Pinpoint the cell where the given text exists, returning its (x, y) midpoint coordinate. 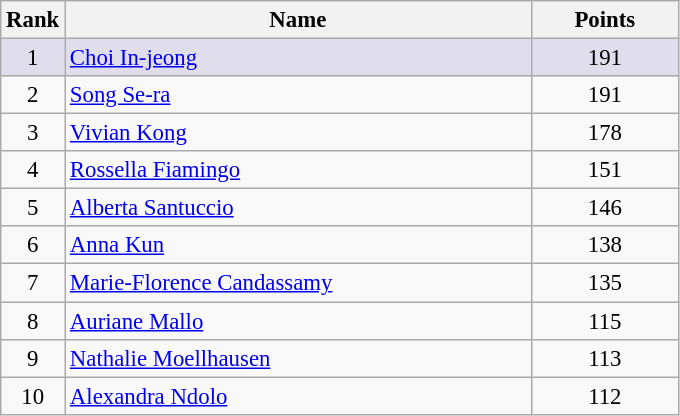
Nathalie Moellhausen (298, 358)
Points (604, 20)
135 (604, 283)
112 (604, 396)
115 (604, 321)
Auriane Mallo (298, 321)
Vivian Kong (298, 133)
Name (298, 20)
8 (33, 321)
9 (33, 358)
7 (33, 283)
138 (604, 245)
Rossella Fiamingo (298, 170)
4 (33, 170)
2 (33, 95)
10 (33, 396)
113 (604, 358)
Alexandra Ndolo (298, 396)
178 (604, 133)
1 (33, 58)
Song Se-ra (298, 95)
Rank (33, 20)
146 (604, 208)
Marie-Florence Candassamy (298, 283)
5 (33, 208)
151 (604, 170)
Choi In-jeong (298, 58)
Alberta Santuccio (298, 208)
Anna Kun (298, 245)
3 (33, 133)
6 (33, 245)
